Capture the cell that displays the provided text and extract its (X, Y) central coordinate. 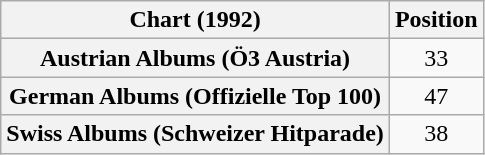
38 (436, 134)
Austrian Albums (Ö3 Austria) (196, 58)
47 (436, 96)
Swiss Albums (Schweizer Hitparade) (196, 134)
33 (436, 58)
Chart (1992) (196, 20)
German Albums (Offizielle Top 100) (196, 96)
Position (436, 20)
